Identify which cell holds the provided text, then report its (x, y) central coordinate. 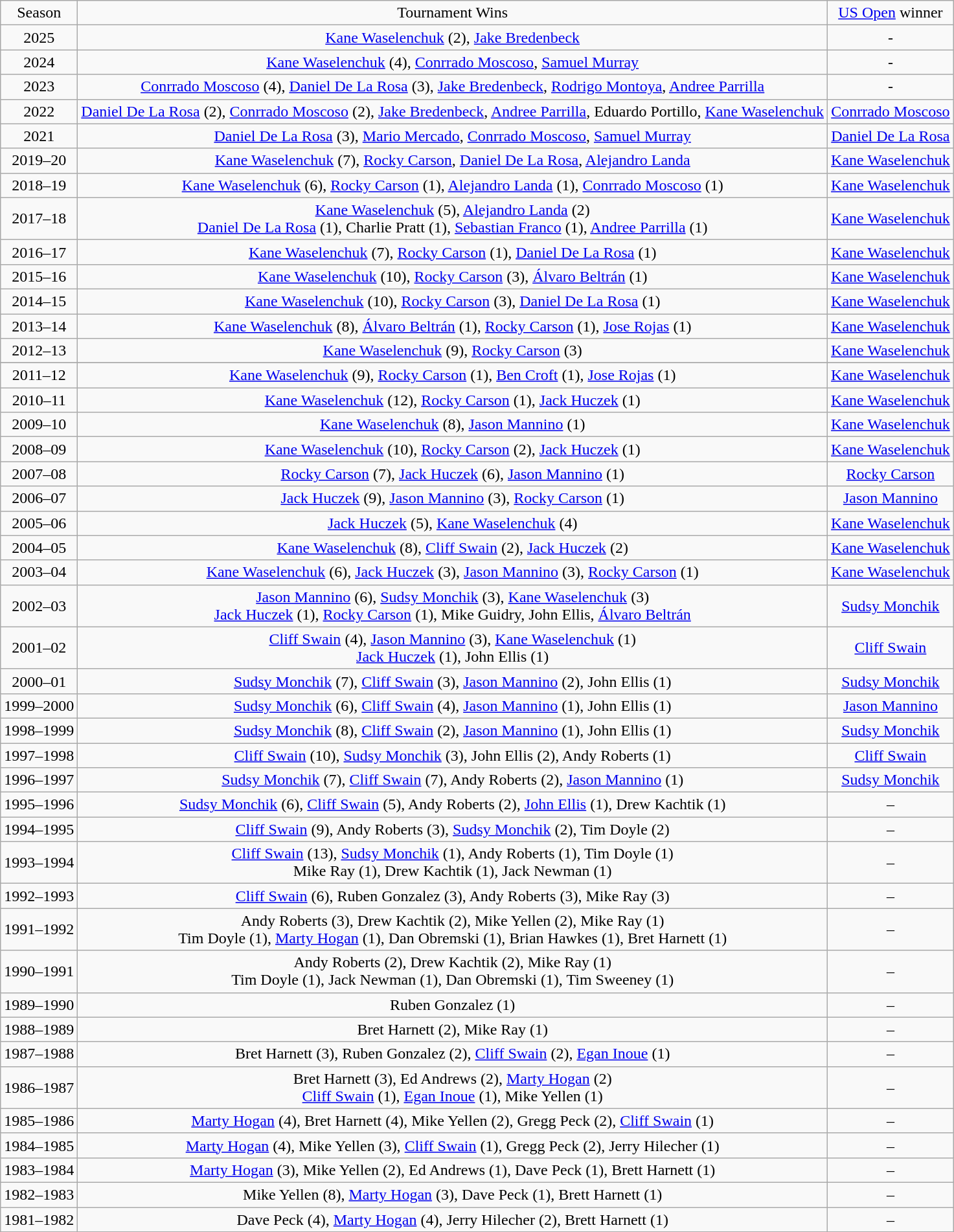
2002–03 (39, 606)
Andy Roberts (2), Drew Kachtik (2), Mike Ray (1) Tim Doyle (1), Jack Newman (1), Dan Obremski (1), Tim Sweeney (1) (453, 971)
Kane Waselenchuk (7), Rocky Carson (1), Daniel De La Rosa (1) (453, 252)
1981–1982 (39, 1219)
1989–1990 (39, 1005)
Kane Waselenchuk (10), Rocky Carson (3), Álvaro Beltrán (1) (453, 276)
Cliff Swain (4), Jason Mannino (3), Kane Waselenchuk (1) Jack Huczek (1), John Ellis (1) (453, 647)
2016–17 (39, 252)
2000–01 (39, 681)
2009–10 (39, 425)
Conrrado Moscoso (891, 111)
Sudsy Monchik (7), Cliff Swain (7), Andy Roberts (2), Jason Mannino (1) (453, 780)
Kane Waselenchuk (9), Rocky Carson (3) (453, 351)
Kane Waselenchuk (2), Jake Bredenbeck (453, 38)
US Open winner (891, 13)
Marty Hogan (4), Mike Yellen (3), Cliff Swain (1), Gregg Peck (2), Jerry Hilecher (1) (453, 1145)
Cliff Swain (9), Andy Roberts (3), Sudsy Monchik (2), Tim Doyle (2) (453, 829)
Kane Waselenchuk (8), Álvaro Beltrán (1), Rocky Carson (1), Jose Rojas (1) (453, 326)
1982–1983 (39, 1194)
Marty Hogan (4), Bret Harnett (4), Mike Yellen (2), Gregg Peck (2), Cliff Swain (1) (453, 1121)
Marty Hogan (3), Mike Yellen (2), Ed Andrews (1), Dave Peck (1), Brett Harnett (1) (453, 1170)
2017–18 (39, 219)
1995–1996 (39, 805)
Rocky Carson (7), Jack Huczek (6), Jason Mannino (1) (453, 474)
Kane Waselenchuk (10), Rocky Carson (3), Daniel De La Rosa (1) (453, 301)
1991–1992 (39, 930)
2011–12 (39, 375)
Kane Waselenchuk (6), Rocky Carson (1), Alejandro Landa (1), Conrrado Moscoso (1) (453, 185)
1986–1987 (39, 1088)
2012–13 (39, 351)
2024 (39, 62)
Kane Waselenchuk (6), Jack Huczek (3), Jason Mannino (3), Rocky Carson (1) (453, 572)
1997–1998 (39, 756)
2022 (39, 111)
Daniel De La Rosa (3), Mario Mercado, Conrrado Moscoso, Samuel Murray (453, 136)
Kane Waselenchuk (8), Jason Mannino (1) (453, 425)
2007–08 (39, 474)
Season (39, 13)
2015–16 (39, 276)
Cliff Swain (6), Ruben Gonzalez (3), Andy Roberts (3), Mike Ray (3) (453, 896)
2021 (39, 136)
Sudsy Monchik (6), Cliff Swain (5), Andy Roberts (2), John Ellis (1), Drew Kachtik (1) (453, 805)
2001–02 (39, 647)
2014–15 (39, 301)
1992–1993 (39, 896)
Jack Huczek (5), Kane Waselenchuk (4) (453, 523)
1983–1984 (39, 1170)
2008–09 (39, 449)
Kane Waselenchuk (8), Cliff Swain (2), Jack Huczek (2) (453, 548)
2023 (39, 87)
1998–1999 (39, 730)
1996–1997 (39, 780)
Kane Waselenchuk (9), Rocky Carson (1), Ben Croft (1), Jose Rojas (1) (453, 375)
Cliff Swain (10), Sudsy Monchik (3), John Ellis (2), Andy Roberts (1) (453, 756)
Sudsy Monchik (8), Cliff Swain (2), Jason Mannino (1), John Ellis (1) (453, 730)
Conrrado Moscoso (4), Daniel De La Rosa (3), Jake Bredenbeck, Rodrigo Montoya, Andree Parrilla (453, 87)
Kane Waselenchuk (4), Conrrado Moscoso, Samuel Murray (453, 62)
2013–14 (39, 326)
Kane Waselenchuk (10), Rocky Carson (2), Jack Huczek (1) (453, 449)
Sudsy Monchik (7), Cliff Swain (3), Jason Mannino (2), John Ellis (1) (453, 681)
Jason Mannino (6), Sudsy Monchik (3), Kane Waselenchuk (3) Jack Huczek (1), Rocky Carson (1), Mike Guidry, John Ellis, Álvaro Beltrán (453, 606)
Daniel De La Rosa (891, 136)
Kane Waselenchuk (12), Rocky Carson (1), Jack Huczek (1) (453, 400)
Bret Harnett (2), Mike Ray (1) (453, 1029)
2004–05 (39, 548)
Sudsy Monchik (6), Cliff Swain (4), Jason Mannino (1), John Ellis (1) (453, 706)
2006–07 (39, 498)
Mike Yellen (8), Marty Hogan (3), Dave Peck (1), Brett Harnett (1) (453, 1194)
Cliff Swain (13), Sudsy Monchik (1), Andy Roberts (1), Tim Doyle (1) Mike Ray (1), Drew Kachtik (1), Jack Newman (1) (453, 862)
1985–1986 (39, 1121)
Kane Waselenchuk (5), Alejandro Landa (2) Daniel De La Rosa (1), Charlie Pratt (1), Sebastian Franco (1), Andree Parrilla (1) (453, 219)
1984–1985 (39, 1145)
2003–04 (39, 572)
Rocky Carson (891, 474)
2005–06 (39, 523)
1987–1988 (39, 1054)
2025 (39, 38)
Daniel De La Rosa (2), Conrrado Moscoso (2), Jake Bredenbeck, Andree Parrilla, Eduardo Portillo, Kane Waselenchuk (453, 111)
1990–1991 (39, 971)
1994–1995 (39, 829)
Jack Huczek (9), Jason Mannino (3), Rocky Carson (1) (453, 498)
Kane Waselenchuk (7), Rocky Carson, Daniel De La Rosa, Alejandro Landa (453, 161)
Dave Peck (4), Marty Hogan (4), Jerry Hilecher (2), Brett Harnett (1) (453, 1219)
1993–1994 (39, 862)
1999–2000 (39, 706)
Tournament Wins (453, 13)
2019–20 (39, 161)
2010–11 (39, 400)
Ruben Gonzalez (1) (453, 1005)
Bret Harnett (3), Ruben Gonzalez (2), Cliff Swain (2), Egan Inoue (1) (453, 1054)
Bret Harnett (3), Ed Andrews (2), Marty Hogan (2) Cliff Swain (1), Egan Inoue (1), Mike Yellen (1) (453, 1088)
1988–1989 (39, 1029)
2018–19 (39, 185)
